Identify which cell holds the provided text, then report its [X, Y] central coordinate. 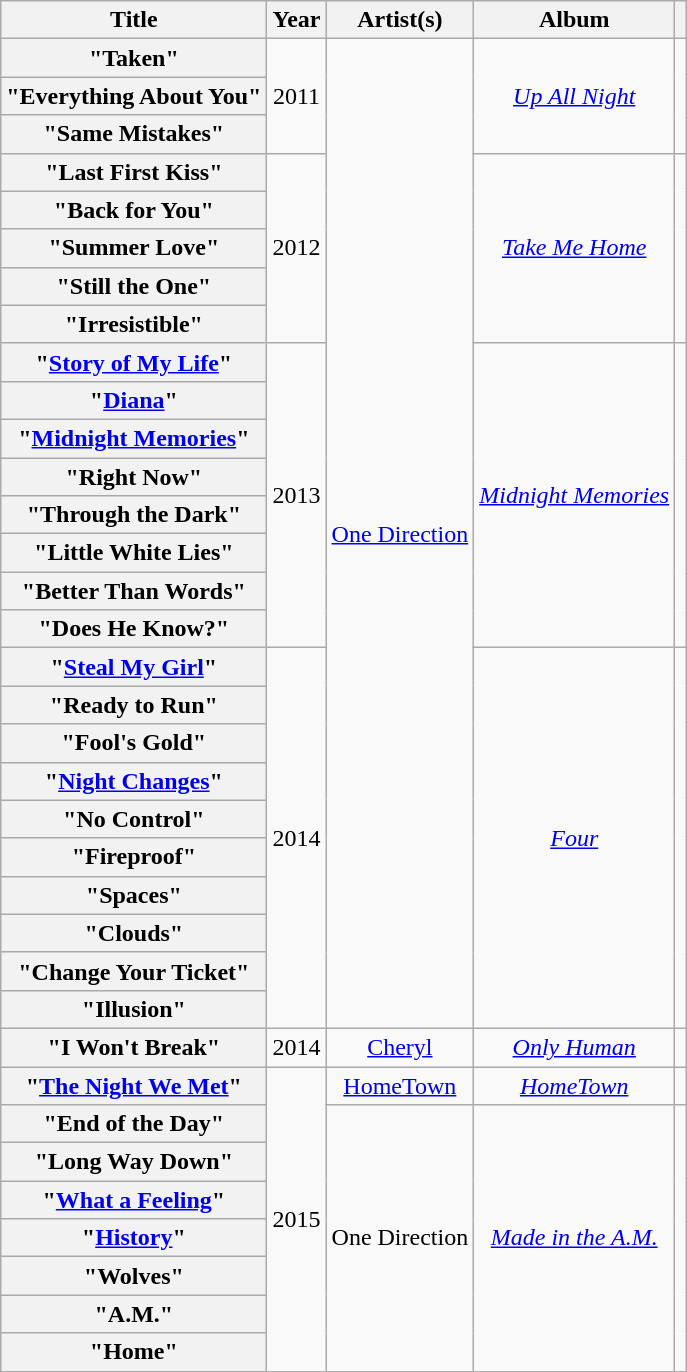
"Wolves" [134, 1276]
"Back for You" [134, 210]
Title [134, 20]
"Same Mistakes" [134, 134]
Year [296, 20]
Made in the A.M. [574, 1238]
"Spaces" [134, 895]
"Steal My Girl" [134, 667]
"End of the Day" [134, 1124]
Cheryl [400, 1047]
"Taken" [134, 58]
"Still the One" [134, 286]
"Illusion" [134, 1009]
"Summer Love" [134, 248]
"Through the Dark" [134, 515]
"Clouds" [134, 933]
"No Control" [134, 819]
"A.M." [134, 1314]
Album [574, 20]
"Midnight Memories" [134, 438]
"Ready to Run" [134, 705]
"Irresistible" [134, 324]
2011 [296, 96]
2015 [296, 1218]
Midnight Memories [574, 495]
"I Won't Break" [134, 1047]
"Home" [134, 1352]
Up All Night [574, 96]
Artist(s) [400, 20]
"Change Your Ticket" [134, 971]
2013 [296, 495]
"Last First Kiss" [134, 172]
"Diana" [134, 400]
"The Night We Met" [134, 1085]
Take Me Home [574, 248]
"Everything About You" [134, 96]
"Better Than Words" [134, 591]
"Fool's Gold" [134, 743]
Four [574, 838]
"Right Now" [134, 477]
Only Human [574, 1047]
2012 [296, 248]
"History" [134, 1238]
"Fireproof" [134, 857]
"Night Changes" [134, 781]
"Little White Lies" [134, 553]
"Story of My Life" [134, 362]
"What a Feeling" [134, 1200]
"Long Way Down" [134, 1162]
"Does He Know?" [134, 629]
